Determine the (X, Y) coordinate at the center of the cell enclosing the given text.  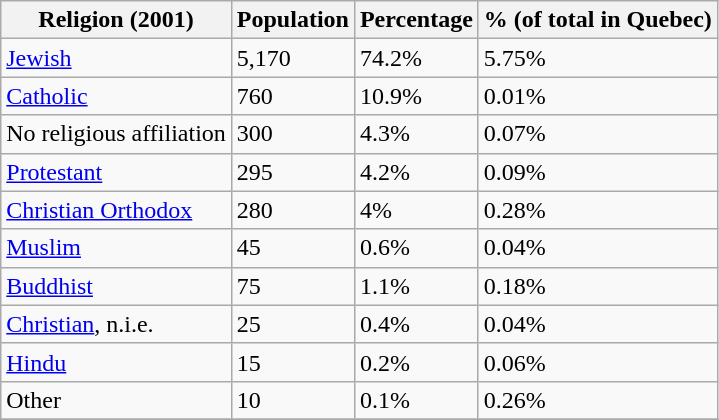
0.28% (598, 210)
0.6% (416, 248)
Hindu (116, 362)
Catholic (116, 96)
1.1% (416, 286)
0.26% (598, 400)
0.2% (416, 362)
25 (292, 324)
15 (292, 362)
4.3% (416, 134)
4% (416, 210)
4.2% (416, 172)
0.4% (416, 324)
0.06% (598, 362)
10 (292, 400)
0.01% (598, 96)
0.18% (598, 286)
Population (292, 20)
Protestant (116, 172)
Christian, n.i.e. (116, 324)
5.75% (598, 58)
0.1% (416, 400)
Jewish (116, 58)
295 (292, 172)
Buddhist (116, 286)
10.9% (416, 96)
280 (292, 210)
Other (116, 400)
0.07% (598, 134)
75 (292, 286)
45 (292, 248)
No religious affiliation (116, 134)
760 (292, 96)
5,170 (292, 58)
74.2% (416, 58)
Muslim (116, 248)
Christian Orthodox (116, 210)
0.09% (598, 172)
Percentage (416, 20)
Religion (2001) (116, 20)
300 (292, 134)
% (of total in Quebec) (598, 20)
